Return the (x, y) coordinate for the center point of the cell that contains the specified text.  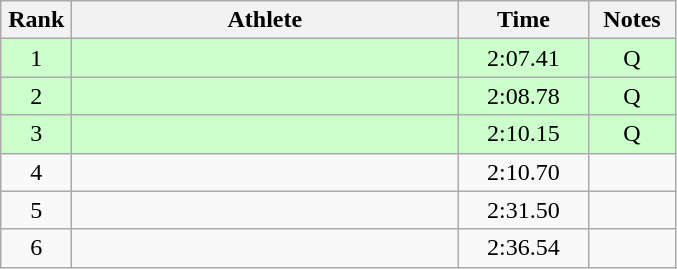
2:36.54 (524, 248)
2:08.78 (524, 96)
2 (36, 96)
4 (36, 172)
3 (36, 134)
Notes (632, 20)
2:31.50 (524, 210)
Rank (36, 20)
1 (36, 58)
Time (524, 20)
6 (36, 248)
2:07.41 (524, 58)
2:10.15 (524, 134)
Athlete (265, 20)
2:10.70 (524, 172)
5 (36, 210)
